Output the (x, y) coordinate of the center of the cell containing the given text.  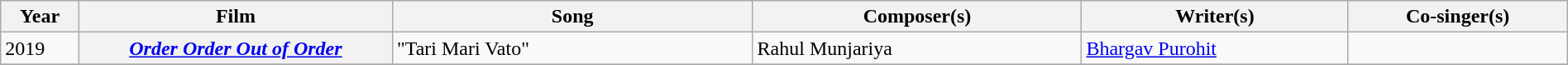
Writer(s) (1215, 17)
Co-singer(s) (1457, 17)
Bhargav Purohit (1215, 48)
Year (40, 17)
Order Order Out of Order (235, 48)
2019 (40, 48)
Film (235, 17)
Rahul Munjariya (917, 48)
Composer(s) (917, 17)
Song (572, 17)
"Tari Mari Vato" (572, 48)
